Capture the cell that displays the provided text and extract its (X, Y) central coordinate. 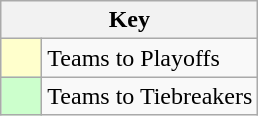
Teams to Playoffs (150, 58)
Teams to Tiebreakers (150, 96)
Key (130, 20)
